Output the (X, Y) coordinate of the center of the cell containing the given text.  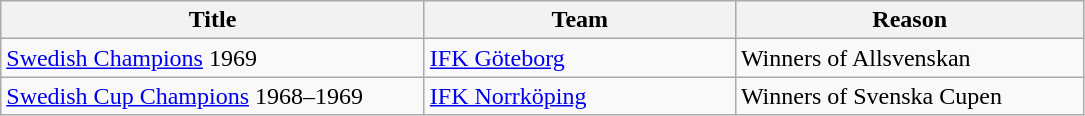
Winners of Allsvenskan (910, 58)
Title (213, 20)
IFK Norrköping (580, 96)
IFK Göteborg (580, 58)
Swedish Champions 1969 (213, 58)
Winners of Svenska Cupen (910, 96)
Team (580, 20)
Swedish Cup Champions 1968–1969 (213, 96)
Reason (910, 20)
